Return (x, y) of the center of cell containing provided text 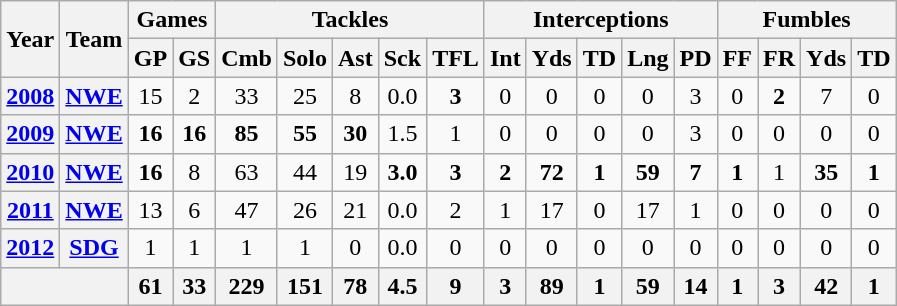
4.5 (402, 286)
229 (247, 286)
Team (94, 39)
PD (696, 58)
35 (826, 172)
47 (247, 210)
55 (304, 134)
89 (552, 286)
Lng (648, 58)
13 (150, 210)
Ast (356, 58)
Sck (402, 58)
2009 (30, 134)
1.5 (402, 134)
151 (304, 286)
TFL (456, 58)
85 (247, 134)
78 (356, 286)
21 (356, 210)
GP (150, 58)
2008 (30, 96)
Tackles (350, 20)
Year (30, 39)
9 (456, 286)
2011 (30, 210)
63 (247, 172)
6 (194, 210)
2012 (30, 248)
19 (356, 172)
FR (780, 58)
Fumbles (806, 20)
61 (150, 286)
30 (356, 134)
GS (194, 58)
26 (304, 210)
FF (737, 58)
72 (552, 172)
25 (304, 96)
Interceptions (600, 20)
Cmb (247, 58)
SDG (94, 248)
42 (826, 286)
14 (696, 286)
Solo (304, 58)
2010 (30, 172)
44 (304, 172)
15 (150, 96)
Games (172, 20)
Int (505, 58)
3.0 (402, 172)
